Search for the cell housing the specified text and yield its [X, Y] center coordinate. 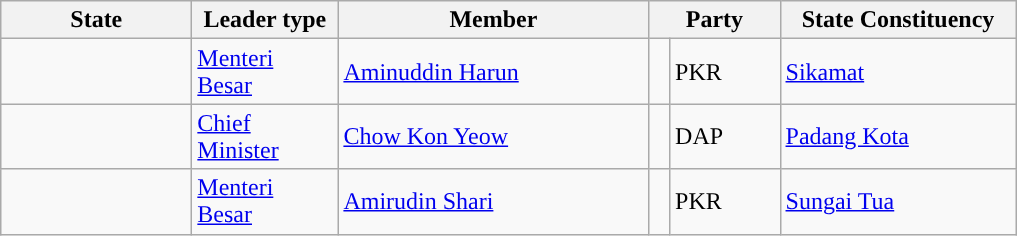
Amirudin Shari [494, 202]
Sungai Tua [898, 202]
State Constituency [898, 20]
Chief Minister [265, 136]
Party [714, 20]
Leader type [265, 20]
Chow Kon Yeow [494, 136]
Member [494, 20]
Sikamat [898, 72]
DAP [725, 136]
Padang Kota [898, 136]
State [96, 20]
Aminuddin Harun [494, 72]
